Search for the cell housing the specified text and yield its (X, Y) center coordinate. 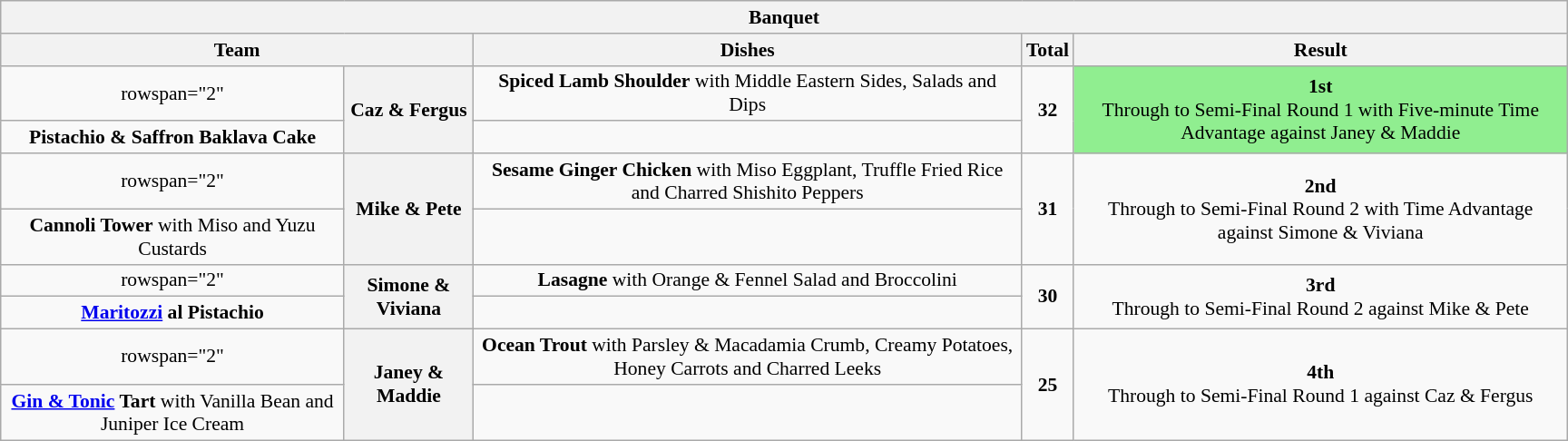
Caz & Fergus (408, 109)
Simone & Viviana (408, 296)
Cannoli Tower with Miso and Yuzu Custards (172, 236)
Team (238, 50)
25 (1047, 385)
32 (1047, 109)
Result (1320, 50)
Spiced Lamb Shoulder with Middle Eastern Sides, Salads and Dips (748, 93)
Dishes (748, 50)
Total (1047, 50)
Janey & Maddie (408, 385)
31 (1047, 209)
Mike & Pete (408, 209)
Gin & Tonic Tart with Vanilla Bean and Juniper Ice Cream (172, 412)
Sesame Ginger Chicken with Miso Eggplant, Truffle Fried Rice and Charred Shishito Peppers (748, 181)
Maritozzi al Pistachio (172, 313)
3rdThrough to Semi-Final Round 2 against Mike & Pete (1320, 296)
Lasagne with Orange & Fennel Salad and Broccolini (748, 280)
Pistachio & Saffron Baklava Cake (172, 138)
1stThrough to Semi-Final Round 1 with Five-minute Time Advantage against Janey & Maddie (1320, 109)
Ocean Trout with Parsley & Macadamia Crumb, Creamy Potatoes, Honey Carrots and Charred Leeks (748, 358)
30 (1047, 296)
4thThrough to Semi-Final Round 1 against Caz & Fergus (1320, 385)
2ndThrough to Semi-Final Round 2 with Time Advantage against Simone & Viviana (1320, 209)
Banquet (784, 17)
